Pinpoint the cell where the given text exists, returning its (X, Y) midpoint coordinate. 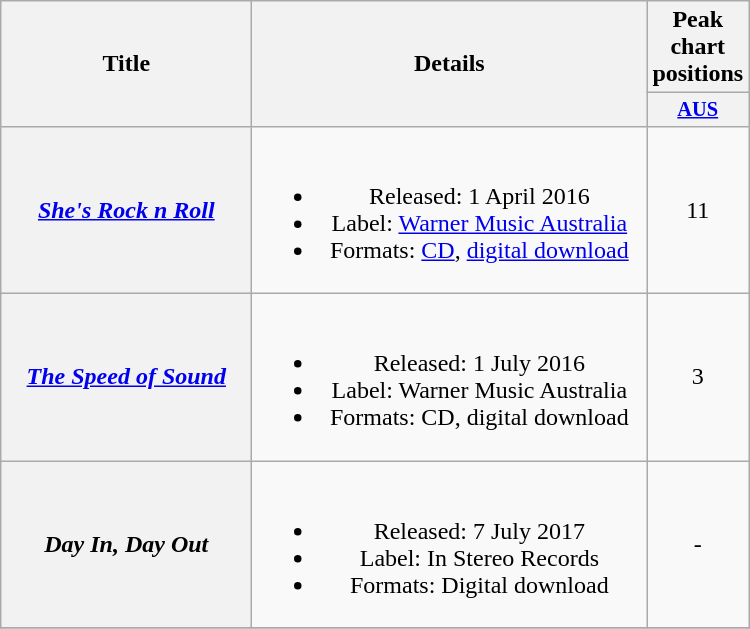
- (698, 544)
The Speed of Sound (126, 378)
Released: 7 July 2017Label: In Stereo RecordsFormats: Digital download (450, 544)
Title (126, 64)
11 (698, 210)
3 (698, 378)
Day In, Day Out (126, 544)
AUS (698, 110)
Released: 1 April 2016 Label: Warner Music AustraliaFormats: CD, digital download (450, 210)
Details (450, 64)
Released: 1 July 2016Label: Warner Music AustraliaFormats: CD, digital download (450, 378)
She's Rock n Roll (126, 210)
Peak chart positions (698, 47)
